Search for the cell housing the specified text and yield its [X, Y] center coordinate. 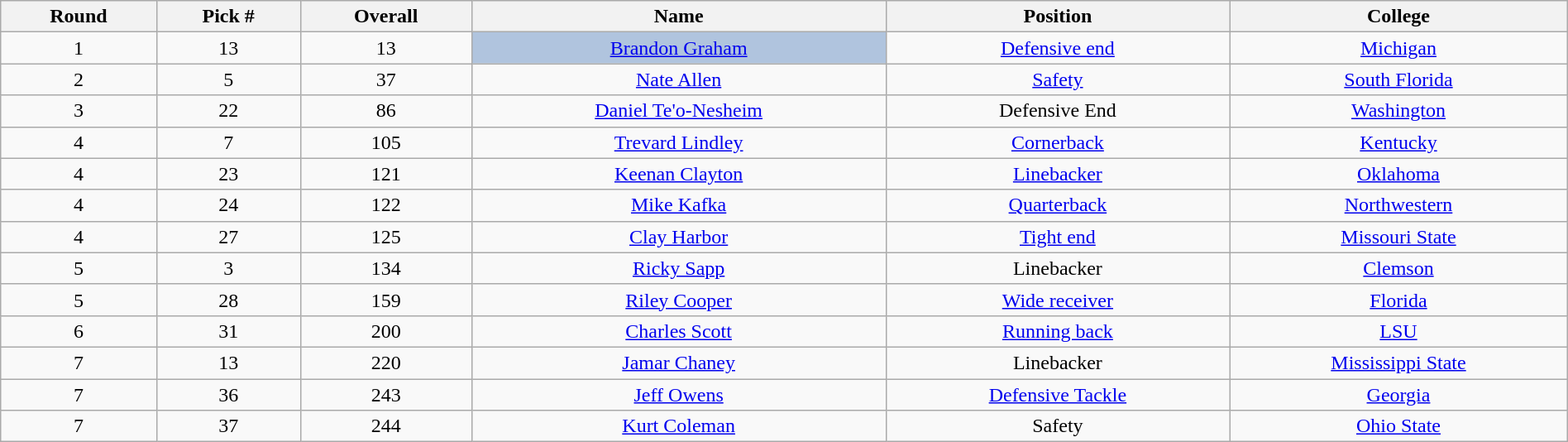
Daniel Te'o-Nesheim [678, 111]
Jamar Chaney [678, 363]
86 [385, 111]
Clay Harbor [678, 237]
Defensive End [1058, 111]
105 [385, 142]
Overall [385, 17]
LSU [1398, 331]
23 [228, 174]
159 [385, 300]
Name [678, 17]
122 [385, 205]
2 [79, 79]
Defensive Tackle [1058, 395]
Nate Allen [678, 79]
1 [79, 48]
Clemson [1398, 268]
125 [385, 237]
31 [228, 331]
Mike Kafka [678, 205]
Kurt Coleman [678, 426]
244 [385, 426]
36 [228, 395]
Florida [1398, 300]
Quarterback [1058, 205]
Georgia [1398, 395]
Michigan [1398, 48]
200 [385, 331]
Pick # [228, 17]
Keenan Clayton [678, 174]
Tight end [1058, 237]
121 [385, 174]
24 [228, 205]
College [1398, 17]
Riley Cooper [678, 300]
Position [1058, 17]
243 [385, 395]
28 [228, 300]
27 [228, 237]
Oklahoma [1398, 174]
Ricky Sapp [678, 268]
Jeff Owens [678, 395]
22 [228, 111]
Defensive end [1058, 48]
220 [385, 363]
Washington [1398, 111]
Running back [1058, 331]
6 [79, 331]
Charles Scott [678, 331]
Mississippi State [1398, 363]
Northwestern [1398, 205]
Round [79, 17]
Brandon Graham [678, 48]
134 [385, 268]
Trevard Lindley [678, 142]
Cornerback [1058, 142]
Wide receiver [1058, 300]
Kentucky [1398, 142]
Missouri State [1398, 237]
Ohio State [1398, 426]
South Florida [1398, 79]
